Provide the [X, Y] coordinate of the cell's center where the given text is located.  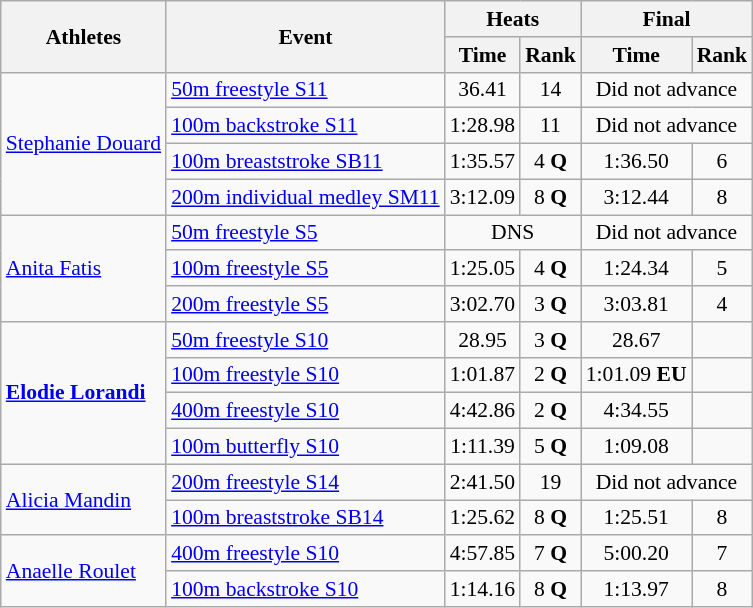
36.41 [482, 90]
100m breaststroke SB14 [306, 518]
3:02.70 [482, 304]
50m freestyle S10 [306, 340]
200m freestyle S5 [306, 304]
28.67 [636, 340]
4:34.55 [636, 411]
100m breaststroke SB11 [306, 162]
28.95 [482, 340]
1:35.57 [482, 162]
3:12.44 [636, 197]
4:42.86 [482, 411]
7 [722, 554]
19 [550, 482]
4 [722, 304]
1:14.16 [482, 589]
1:25.05 [482, 269]
1:13.97 [636, 589]
7 Q [550, 554]
50m freestyle S5 [306, 233]
100m backstroke S10 [306, 589]
100m freestyle S10 [306, 375]
6 [722, 162]
1:09.08 [636, 447]
DNS [513, 233]
100m backstroke S11 [306, 126]
11 [550, 126]
5:00.20 [636, 554]
200m freestyle S14 [306, 482]
5 [722, 269]
Athletes [84, 36]
50m freestyle S11 [306, 90]
200m individual medley SM11 [306, 197]
1:25.62 [482, 518]
4:57.85 [482, 554]
Event [306, 36]
Alicia Mandin [84, 500]
1:24.34 [636, 269]
Elodie Lorandi [84, 393]
1:01.09 EU [636, 375]
Anita Fatis [84, 268]
100m freestyle S5 [306, 269]
Heats [513, 19]
1:01.87 [482, 375]
5 Q [550, 447]
Anaelle Roulet [84, 572]
1:11.39 [482, 447]
1:25.51 [636, 518]
1:28.98 [482, 126]
2:41.50 [482, 482]
100m butterfly S10 [306, 447]
1:36.50 [636, 162]
14 [550, 90]
3:12.09 [482, 197]
Final [666, 19]
3:03.81 [636, 304]
Stephanie Douard [84, 143]
